Provide the (X, Y) coordinate of the cell's center where the given text is located.  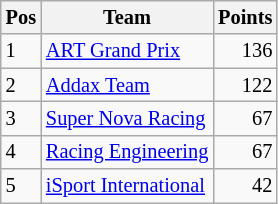
Pos (21, 17)
42 (245, 186)
122 (245, 85)
4 (21, 152)
Team (127, 17)
136 (245, 51)
Points (245, 17)
1 (21, 51)
5 (21, 186)
Super Nova Racing (127, 118)
Racing Engineering (127, 152)
Addax Team (127, 85)
3 (21, 118)
iSport International (127, 186)
2 (21, 85)
ART Grand Prix (127, 51)
